From the cell containing the given text, extract its center point as [X, Y] coordinate. 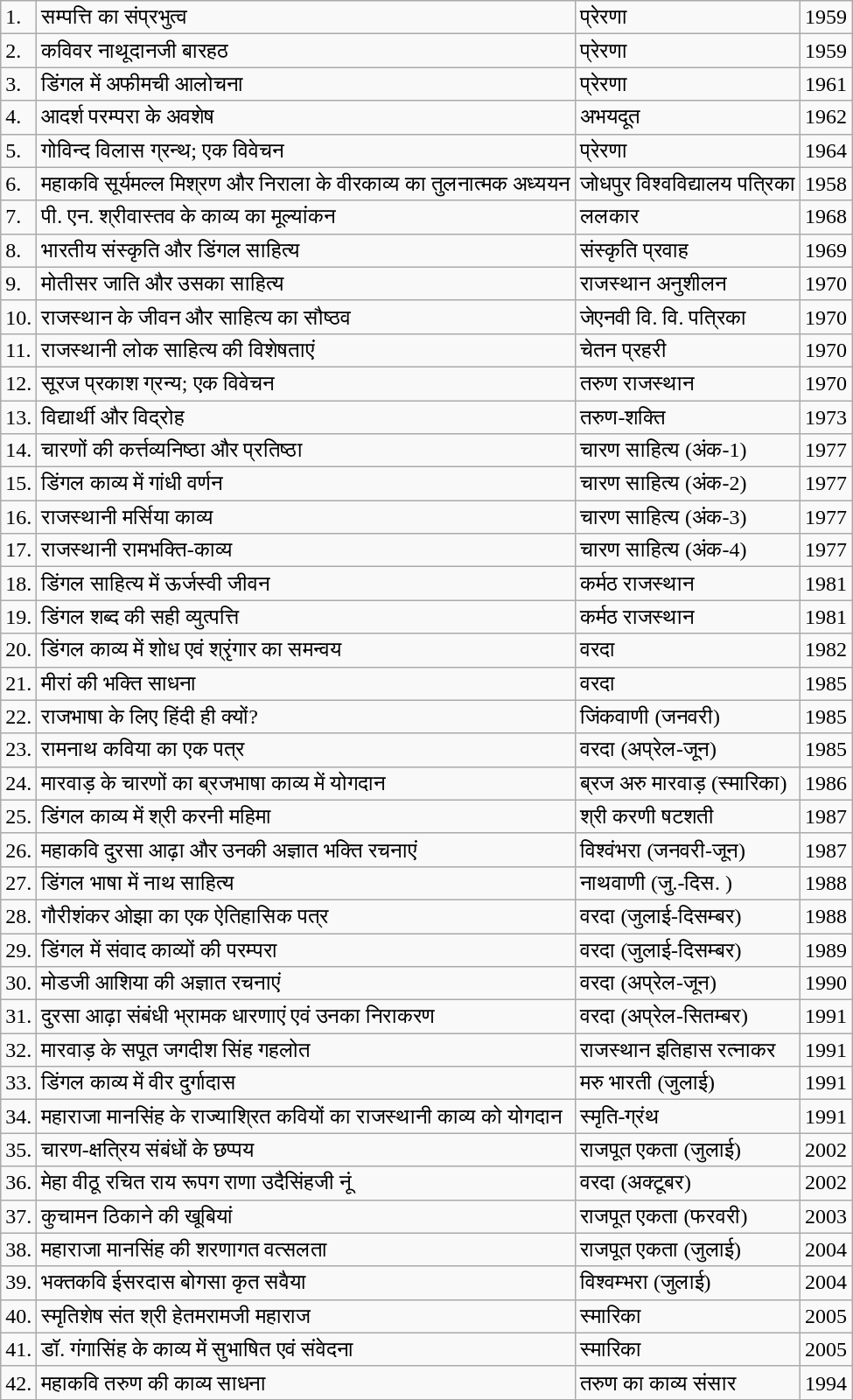
डिंगल काव्य में शोध एवं श्रृंगार का समन्वय [306, 650]
21. [19, 683]
विश्वम्भरा (जुलाई) [688, 1283]
1990 [826, 983]
दुरसा आढ़ा संबंधी भ्रामक धारणाएं एवं उनका निराकरण [306, 1017]
तरुण का काव्य संसार [688, 1382]
ललकार [688, 217]
6. [19, 184]
विश्वंभरा (जनवरी-जून) [688, 850]
40. [19, 1316]
वरदा (अक्टूबर) [688, 1183]
डिंगल काव्य में गांधी वर्णन [306, 484]
भक्तकवि ईसरदास बोगसा कृत सवैया [306, 1283]
25. [19, 816]
29. [19, 949]
डॉ. गंगासिंह के काव्य में सुभाषित एवं संवेदना [306, 1349]
गौरीशंकर ओझा का एक ऐतिहासिक पत्र [306, 916]
13. [19, 417]
1964 [826, 150]
38. [19, 1249]
36. [19, 1183]
डिंगल काव्य में श्री करनी महिमा [306, 816]
12. [19, 383]
महाकवि दुरसा आढ़ा और उनकी अज्ञात भक्ति रचनाएं [306, 850]
डिंगल काव्य में वीर दुर्गादास [306, 1083]
1. [19, 17]
1994 [826, 1382]
मरु भारती (जुलाई) [688, 1083]
राजभाषा के लिए हिंदी ही क्यों? [306, 717]
1982 [826, 650]
राजस्थानी रामभक्ति-काव्य [306, 550]
2. [19, 51]
चारण साहित्य (अंक-3) [688, 517]
5. [19, 150]
3. [19, 84]
डिंगल साहित्य में ऊर्जस्वी जीवन [306, 584]
42. [19, 1382]
1958 [826, 184]
स्मृति-ग्रंथ [688, 1116]
23. [19, 750]
गोविन्द विलास ग्रन्थ; एक विवेचन [306, 150]
मारवाड़ के सपूत जगदीश सिंह गहलोत [306, 1050]
विद्यार्थी और विद्रोह [306, 417]
मारवाड़ के चारणों का ब्रजभाषा काव्य में योगदान [306, 783]
1986 [826, 783]
मोडजी आशिया की अज्ञात रचनाएं [306, 983]
महाराजा मानसिंह की शरणागत वत्सलता [306, 1249]
37. [19, 1216]
सूरज प्रकाश ग्रन्य; एक विवेचन [306, 383]
ब्रज अरु मारवाड़ (स्मारिका) [688, 783]
महाकवि सूर्यमल्ल मिश्रण और निराला के वीरकाव्य का तुलनात्मक अध्ययन [306, 184]
10. [19, 317]
डिंगल में संवाद काव्यों की परम्परा [306, 949]
19. [19, 617]
18. [19, 584]
8. [19, 250]
1962 [826, 117]
तरुण राजस्थान [688, 383]
पी. एन. श्रीवास्तव के काव्य का मूल्यांकन [306, 217]
महाकवि तरुण की काव्य साधना [306, 1382]
सम्पत्ति का संप्रभुत्व [306, 17]
चेतन प्रहरी [688, 350]
चारण साहित्य (अंक-2) [688, 484]
34. [19, 1116]
26. [19, 850]
चारणों की कर्त्तव्यनिष्ठा और प्रतिष्ठा [306, 451]
41. [19, 1349]
17. [19, 550]
32. [19, 1050]
तरुण-शक्ति [688, 417]
संस्कृति प्रवाह [688, 250]
28. [19, 916]
डिंगल शब्द की सही व्युत्पत्ति [306, 617]
कविवर नाथूदानजी बारहठ [306, 51]
मीरां की भक्ति साधना [306, 683]
राजपूत एकता (फरवरी) [688, 1216]
22. [19, 717]
9. [19, 283]
15. [19, 484]
राजस्थान अनुशीलन [688, 283]
30. [19, 983]
श्री करणी षटशती [688, 816]
1969 [826, 250]
चारण साहित्य (अंक-1) [688, 451]
27. [19, 883]
24. [19, 783]
जिंकवाणी (जनवरी) [688, 717]
स्मृतिशेष संत श्री हेतमरामजी महाराज [306, 1316]
11. [19, 350]
33. [19, 1083]
चारण साहित्य (अंक-4) [688, 550]
राजस्थानी मर्सिया काव्य [306, 517]
नाथवाणी (जु.-दिस. ) [688, 883]
4. [19, 117]
20. [19, 650]
16. [19, 517]
चारण-क्षत्रिय संबंधों के छप्पय [306, 1150]
1961 [826, 84]
रामनाथ कविया का एक पत्र [306, 750]
अभयदूत [688, 117]
1968 [826, 217]
31. [19, 1017]
डिंगल में अफीमची आलोचना [306, 84]
35. [19, 1150]
1989 [826, 949]
राजस्थान इतिहास रत्नाकर [688, 1050]
1973 [826, 417]
राजस्थानी लोक साहित्य की विशेषताएं [306, 350]
वरदा (अप्रेल-सितम्बर) [688, 1017]
राजस्थान के जीवन और साहित्य का सौष्ठव [306, 317]
7. [19, 217]
14. [19, 451]
मेहा वीठू रचित राय रूपग राणा उदैसिंहजी नूं [306, 1183]
जोधपुर विश्वविद्यालय पत्रिका [688, 184]
कुचामन ठिकाने की खूबियां [306, 1216]
जेएनवी वि. वि. पत्रिका [688, 317]
आदर्श परम्परा के अवशेष [306, 117]
भारतीय संस्कृति और डिंगल साहित्य [306, 250]
महाराजा मानसिंह के राज्याश्रित कवियों का राजस्थानी काव्य को योगदान [306, 1116]
डिंगल भाषा में नाथ साहित्य [306, 883]
मोतीसर जाति और उसका साहित्य [306, 283]
2003 [826, 1216]
39. [19, 1283]
